Detect which cell encompasses the target text, then output its (x, y) center coordinate. 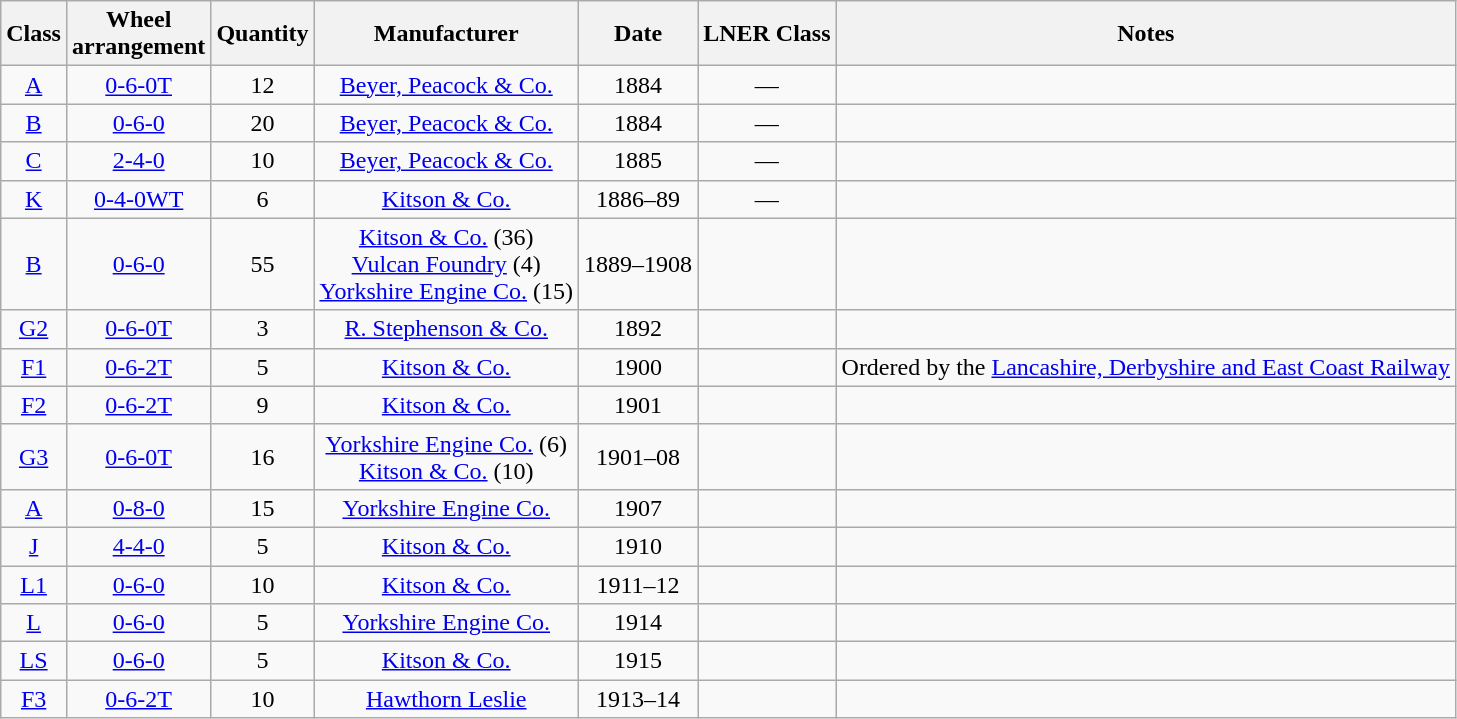
20 (262, 123)
16 (262, 456)
J (34, 546)
1885 (638, 161)
R. Stephenson & Co. (446, 329)
Date (638, 34)
55 (262, 264)
L1 (34, 585)
6 (262, 199)
K (34, 199)
2-4-0 (138, 161)
1913–14 (638, 699)
G3 (34, 456)
0-4-0WT (138, 199)
1889–1908 (638, 264)
Notes (1146, 34)
F3 (34, 699)
1892 (638, 329)
1901 (638, 405)
1907 (638, 508)
12 (262, 85)
Quantity (262, 34)
1910 (638, 546)
1911–12 (638, 585)
1900 (638, 367)
Yorkshire Engine Co. (6)Kitson & Co. (10) (446, 456)
Class (34, 34)
LNER Class (767, 34)
G2 (34, 329)
C (34, 161)
4-4-0 (138, 546)
LS (34, 661)
F2 (34, 405)
Manufacturer (446, 34)
Kitson & Co. (36)Vulcan Foundry (4)Yorkshire Engine Co. (15) (446, 264)
Wheelarrangement (138, 34)
Ordered by the Lancashire, Derbyshire and East Coast Railway (1146, 367)
1886–89 (638, 199)
1915 (638, 661)
1901–08 (638, 456)
0-8-0 (138, 508)
9 (262, 405)
L (34, 623)
Hawthorn Leslie (446, 699)
F1 (34, 367)
1914 (638, 623)
15 (262, 508)
3 (262, 329)
